Scan for the cell matching the given text and deliver its (X, Y) coordinate at center. 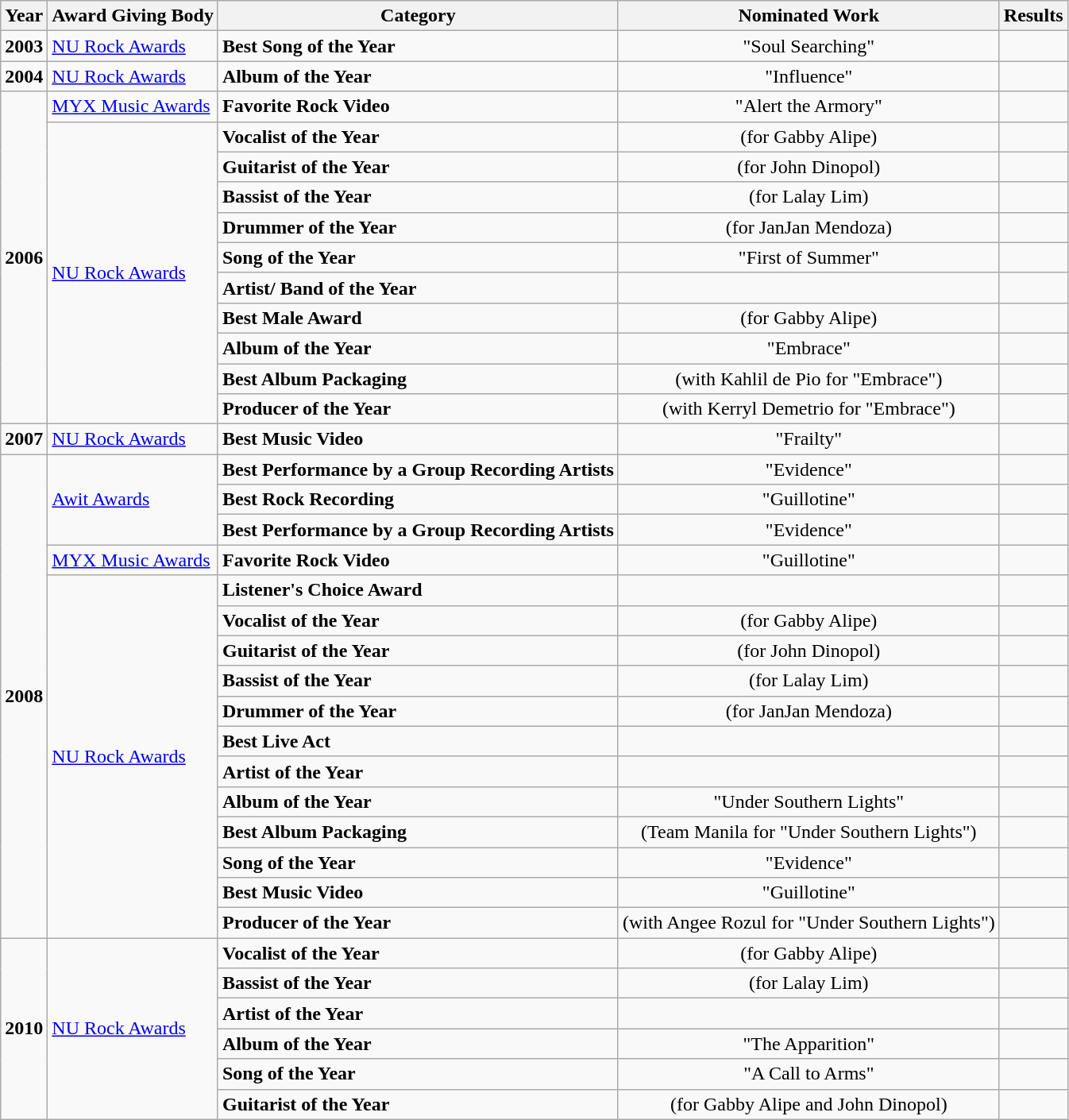
Award Giving Body (133, 16)
2008 (24, 696)
2004 (24, 76)
2007 (24, 439)
"Embrace" (809, 348)
Awit Awards (133, 500)
"Under Southern Lights" (809, 801)
Best Male Award (418, 318)
(Team Manila for "Under Southern Lights") (809, 832)
Category (418, 16)
"A Call to Arms" (809, 1074)
Artist/ Band of the Year (418, 288)
2006 (24, 257)
Nominated Work (809, 16)
Best Rock Recording (418, 500)
Year (24, 16)
"Alert the Armory" (809, 106)
"Soul Searching" (809, 46)
"Frailty" (809, 439)
Listener's Choice Award (418, 590)
(with Angee Rozul for "Under Southern Lights") (809, 923)
"The Apparition" (809, 1044)
Best Song of the Year (418, 46)
2003 (24, 46)
Results (1033, 16)
(for Gabby Alipe and John Dinopol) (809, 1104)
Best Live Act (418, 741)
2010 (24, 1029)
"First of Summer" (809, 257)
(with Kahlil de Pio for "Embrace") (809, 379)
"Influence" (809, 76)
(with Kerryl Demetrio for "Embrace") (809, 409)
